Pinpoint the cell where the given text exists, returning its (X, Y) midpoint coordinate. 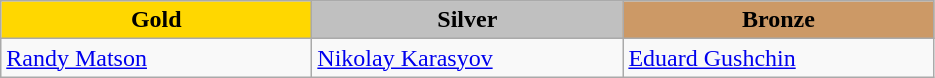
Gold (156, 20)
Silver (468, 20)
Bronze (778, 20)
Eduard Gushchin (778, 58)
Nikolay Karasyov (468, 58)
Randy Matson (156, 58)
